Determine the [x, y] coordinate at the center of the cell enclosing the given text.  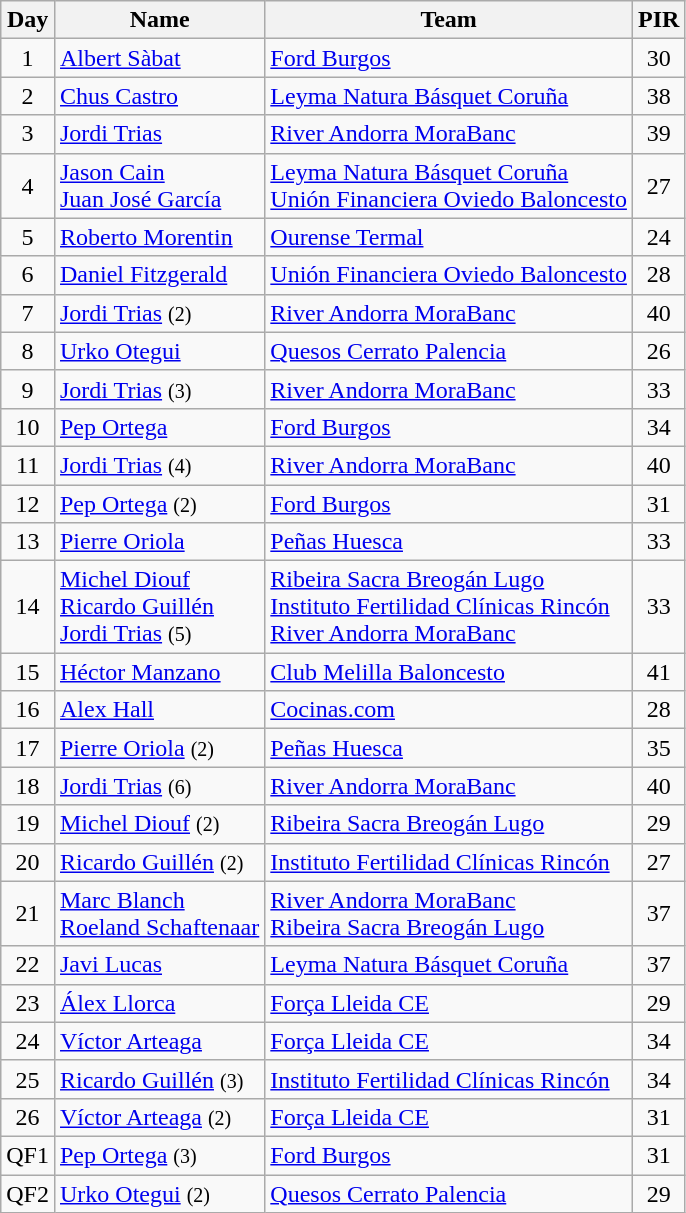
Ribeira Sacra Breogán LugoInstituto Fertilidad Clínicas RincónRiver Andorra MoraBanc [449, 607]
30 [658, 58]
Name [159, 20]
Alex Hall [159, 710]
Pierre Oriola [159, 542]
21 [28, 914]
5 [28, 237]
Jordi Trias (4) [159, 465]
23 [28, 1003]
Héctor Manzano [159, 672]
4 [28, 186]
Michel Diouf Ricardo Guillén Jordi Trias (5) [159, 607]
2 [28, 96]
41 [658, 672]
22 [28, 965]
Álex Llorca [159, 1003]
Cocinas.com [449, 710]
7 [28, 313]
River Andorra MoraBancRibeira Sacra Breogán Lugo [449, 914]
Roberto Morentin [159, 237]
38 [658, 96]
QF2 [28, 1193]
Ourense Termal [449, 237]
Jordi Trias (2) [159, 313]
PIR [658, 20]
17 [28, 748]
Ribeira Sacra Breogán Lugo [449, 824]
QF1 [28, 1155]
Pep Ortega (2) [159, 503]
Jordi Trias (3) [159, 389]
15 [28, 672]
Urko Otegui (2) [159, 1193]
10 [28, 427]
19 [28, 824]
Club Melilla Baloncesto [449, 672]
39 [658, 134]
Marc Blanch Roeland Schaftenaar [159, 914]
Jordi Trias [159, 134]
Javi Lucas [159, 965]
8 [28, 351]
Albert Sàbat [159, 58]
20 [28, 862]
13 [28, 542]
Jason Cain Juan José García [159, 186]
Day [28, 20]
11 [28, 465]
Unión Financiera Oviedo Baloncesto [449, 275]
Ricardo Guillén (2) [159, 862]
Team [449, 20]
Pierre Oriola (2) [159, 748]
Víctor Arteaga (2) [159, 1117]
Víctor Arteaga [159, 1041]
Urko Otegui [159, 351]
Pep Ortega [159, 427]
18 [28, 786]
Jordi Trias (6) [159, 786]
25 [28, 1079]
Michel Diouf (2) [159, 824]
Ricardo Guillén (3) [159, 1079]
16 [28, 710]
6 [28, 275]
35 [658, 748]
Pep Ortega (3) [159, 1155]
Daniel Fitzgerald [159, 275]
9 [28, 389]
Chus Castro [159, 96]
Leyma Natura Básquet CoruñaUnión Financiera Oviedo Baloncesto [449, 186]
1 [28, 58]
14 [28, 607]
12 [28, 503]
3 [28, 134]
